Scan for the cell matching the given text and deliver its [X, Y] coordinate at center. 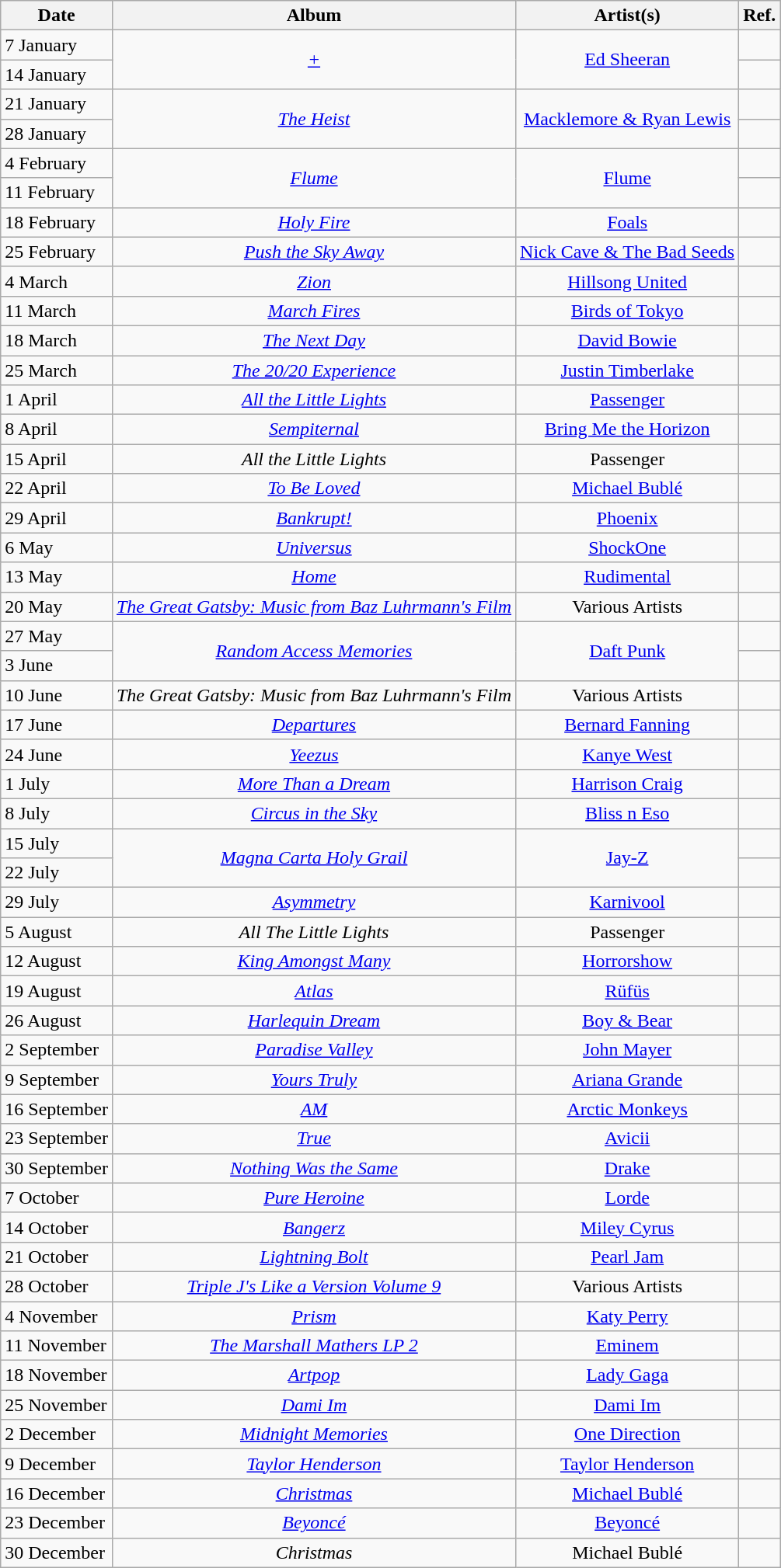
One Direction [628, 1434]
The Marshall Mathers LP 2 [314, 1346]
Prism [314, 1316]
22 April [57, 488]
25 February [57, 252]
9 December [57, 1464]
Asymmetry [314, 902]
Justin Timberlake [628, 370]
Jay-Z [628, 857]
15 July [57, 843]
AM [314, 1109]
Artpop [314, 1375]
28 January [57, 134]
30 December [57, 1552]
2 December [57, 1434]
10 June [57, 695]
Home [314, 577]
20 May [57, 607]
4 February [57, 163]
Hillsong United [628, 281]
14 October [57, 1227]
David Bowie [628, 340]
Departures [314, 725]
5 August [57, 932]
All The Little Lights [314, 932]
Bring Me the Horizon [628, 429]
Eminem [628, 1346]
Triple J's Like a Version Volume 9 [314, 1286]
Zion [314, 281]
Birds of Tokyo [628, 311]
Pearl Jam [628, 1257]
7 January [57, 45]
Drake [628, 1168]
26 August [57, 1020]
Random Access Memories [314, 651]
The 20/20 Experience [314, 370]
28 October [57, 1286]
Artist(s) [628, 16]
Kanye West [628, 754]
27 May [57, 636]
Nick Cave & The Bad Seeds [628, 252]
18 November [57, 1375]
ShockOne [628, 548]
2 September [57, 1050]
Lorde [628, 1198]
16 September [57, 1109]
More Than a Dream [314, 784]
Katy Perry [628, 1316]
Bangerz [314, 1227]
Bankrupt! [314, 518]
Karnivool [628, 902]
9 September [57, 1080]
The Heist [314, 119]
21 January [57, 104]
1 July [57, 784]
Bernard Fanning [628, 725]
4 November [57, 1316]
Daft Punk [628, 651]
15 April [57, 459]
Midnight Memories [314, 1434]
Rüfüs [628, 991]
The Next Day [314, 340]
Harrison Craig [628, 784]
Lady Gaga [628, 1375]
21 October [57, 1257]
Yeezus [314, 754]
25 November [57, 1405]
Universus [314, 548]
11 November [57, 1346]
Date [57, 16]
True [314, 1139]
+ [314, 60]
Phoenix [628, 518]
Sempiternal [314, 429]
3 June [57, 666]
Horrorshow [628, 961]
Nothing Was the Same [314, 1168]
To Be Loved [314, 488]
19 August [57, 991]
Boy & Bear [628, 1020]
29 July [57, 902]
Pure Heroine [314, 1198]
22 July [57, 873]
Avicii [628, 1139]
7 October [57, 1198]
6 May [57, 548]
23 December [57, 1523]
Foals [628, 222]
18 March [57, 340]
Ed Sheeran [628, 60]
13 May [57, 577]
14 January [57, 75]
Macklemore & Ryan Lewis [628, 119]
Push the Sky Away [314, 252]
Miley Cyrus [628, 1227]
23 September [57, 1139]
4 March [57, 281]
18 February [57, 222]
1 April [57, 400]
John Mayer [628, 1050]
8 April [57, 429]
24 June [57, 754]
Holy Fire [314, 222]
11 February [57, 193]
Lightning Bolt [314, 1257]
Circus in the Sky [314, 813]
Album [314, 16]
11 March [57, 311]
8 July [57, 813]
30 September [57, 1168]
March Fires [314, 311]
Atlas [314, 991]
12 August [57, 961]
Magna Carta Holy Grail [314, 857]
King Amongst Many [314, 961]
Ref. [760, 16]
Arctic Monkeys [628, 1109]
17 June [57, 725]
25 March [57, 370]
Yours Truly [314, 1080]
Paradise Valley [314, 1050]
Rudimental [628, 577]
29 April [57, 518]
Bliss n Eso [628, 813]
Harlequin Dream [314, 1020]
16 December [57, 1493]
Ariana Grande [628, 1080]
